Identify which cell holds the provided text, then report its (x, y) central coordinate. 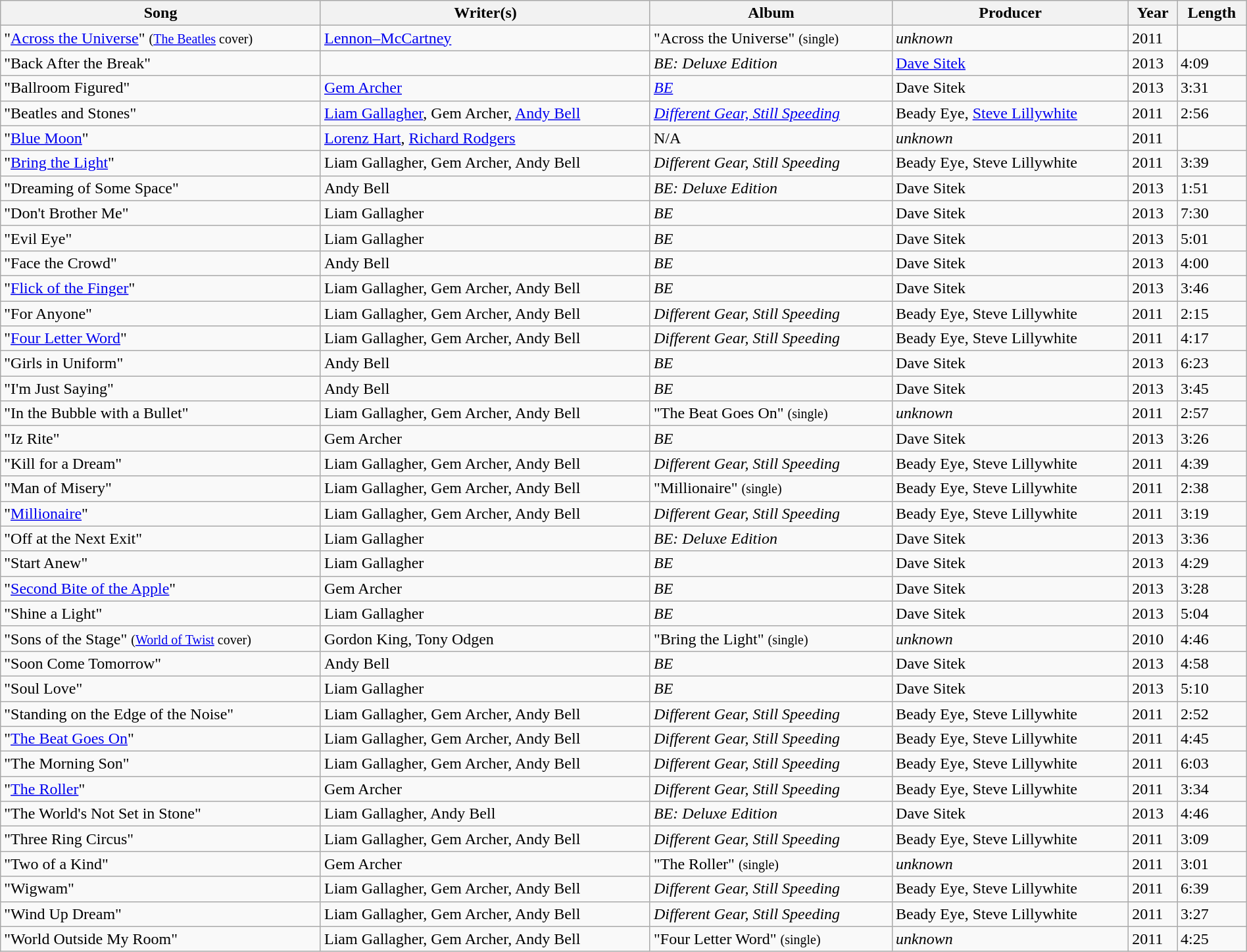
"In the Bubble with a Bullet" (160, 414)
"Back After the Break" (160, 63)
4:17 (1212, 339)
"Ballroom Figured" (160, 88)
"Bring the Light" (single) (771, 638)
"Soul Love" (160, 688)
6:03 (1212, 764)
"Three Ring Circus" (160, 839)
3:36 (1212, 538)
4:00 (1212, 263)
2010 (1153, 638)
"Dreaming of Some Space" (160, 188)
4:09 (1212, 63)
Album (771, 13)
"Shine a Light" (160, 613)
4:58 (1212, 663)
2:56 (1212, 113)
2:38 (1212, 488)
5:01 (1212, 238)
"Soon Come Tomorrow" (160, 663)
"Two of a Kind" (160, 864)
3:01 (1212, 864)
"For Anyone" (160, 314)
"Sons of the Stage" (World of Twist cover) (160, 638)
Year (1153, 13)
6:39 (1212, 889)
"Iz Rite" (160, 439)
Producer (1010, 13)
"The Beat Goes On" (single) (771, 414)
7:30 (1212, 213)
"Beatles and Stones" (160, 113)
Liam Gallagher, Andy Bell (485, 814)
"Four Letter Word" (single) (771, 939)
"I'm Just Saying" (160, 389)
5:04 (1212, 613)
3:39 (1212, 163)
"The Roller" (single) (771, 864)
"Millionaire" (160, 513)
3:34 (1212, 789)
Lennon–McCartney (485, 38)
3:31 (1212, 88)
4:45 (1212, 739)
"Blue Moon" (160, 138)
Lorenz Hart, Richard Rodgers (485, 138)
2:57 (1212, 414)
"Kill for a Dream" (160, 464)
"The World's Not Set in Stone" (160, 814)
"Evil Eye" (160, 238)
2:52 (1212, 713)
3:27 (1212, 914)
Length (1212, 13)
Gordon King, Tony Odgen (485, 638)
N/A (771, 138)
"Start Anew" (160, 563)
3:28 (1212, 588)
"Second Bite of the Apple" (160, 588)
"The Roller" (160, 789)
Song (160, 13)
"Face the Crowd" (160, 263)
5:10 (1212, 688)
"Off at the Next Exit" (160, 538)
"Standing on the Edge of the Noise" (160, 713)
6:23 (1212, 364)
"Bring the Light" (160, 163)
"World Outside My Room" (160, 939)
"Across the Universe" (single) (771, 38)
4:39 (1212, 464)
4:25 (1212, 939)
"Wind Up Dream" (160, 914)
"Don't Brother Me" (160, 213)
3:46 (1212, 288)
3:09 (1212, 839)
1:51 (1212, 188)
"The Beat Goes On" (160, 739)
Writer(s) (485, 13)
3:26 (1212, 439)
2:15 (1212, 314)
"Flick of the Finger" (160, 288)
"Girls in Uniform" (160, 364)
"Across the Universe" (The Beatles cover) (160, 38)
3:19 (1212, 513)
"Man of Misery" (160, 488)
3:45 (1212, 389)
"Wigwam" (160, 889)
"The Morning Son" (160, 764)
"Four Letter Word" (160, 339)
4:29 (1212, 563)
"Millionaire" (single) (771, 488)
